Locate the cell with the specified text and output its (x, y) center coordinate. 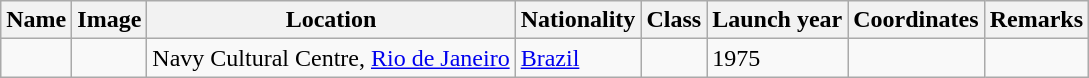
Remarks (1036, 20)
Class (674, 20)
Coordinates (916, 20)
Location (331, 20)
Brazil (578, 58)
Name (36, 20)
Navy Cultural Centre, Rio de Janeiro (331, 58)
Nationality (578, 20)
Launch year (778, 20)
1975 (778, 58)
Image (110, 20)
